Extract the [X, Y] coordinate from the center of the cell holding the provided text.  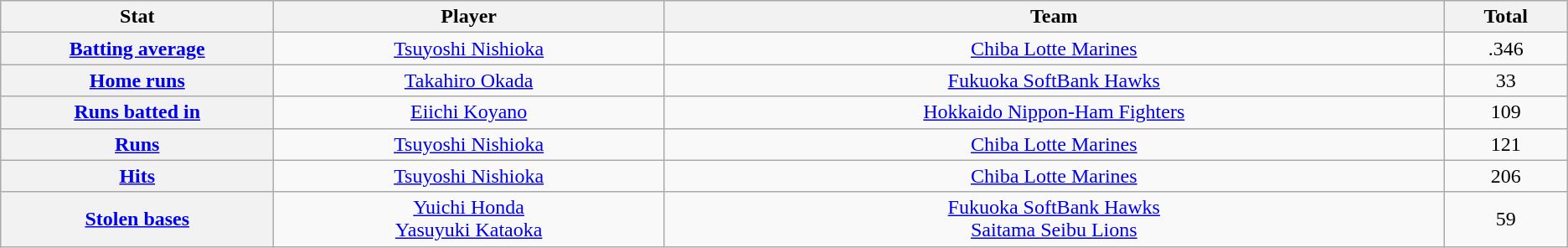
59 [1506, 220]
33 [1506, 80]
Fukuoka SoftBank HawksSaitama Seibu Lions [1055, 220]
206 [1506, 176]
Takahiro Okada [469, 80]
Total [1506, 17]
Stat [137, 17]
Home runs [137, 80]
Yuichi HondaYasuyuki Kataoka [469, 220]
Runs batted in [137, 112]
Player [469, 17]
Stolen bases [137, 220]
Fukuoka SoftBank Hawks [1055, 80]
Eiichi Koyano [469, 112]
121 [1506, 144]
109 [1506, 112]
Hits [137, 176]
Runs [137, 144]
Batting average [137, 49]
.346 [1506, 49]
Hokkaido Nippon-Ham Fighters [1055, 112]
Team [1055, 17]
